Extract the (x, y) coordinate from the center of the cell holding the provided text.  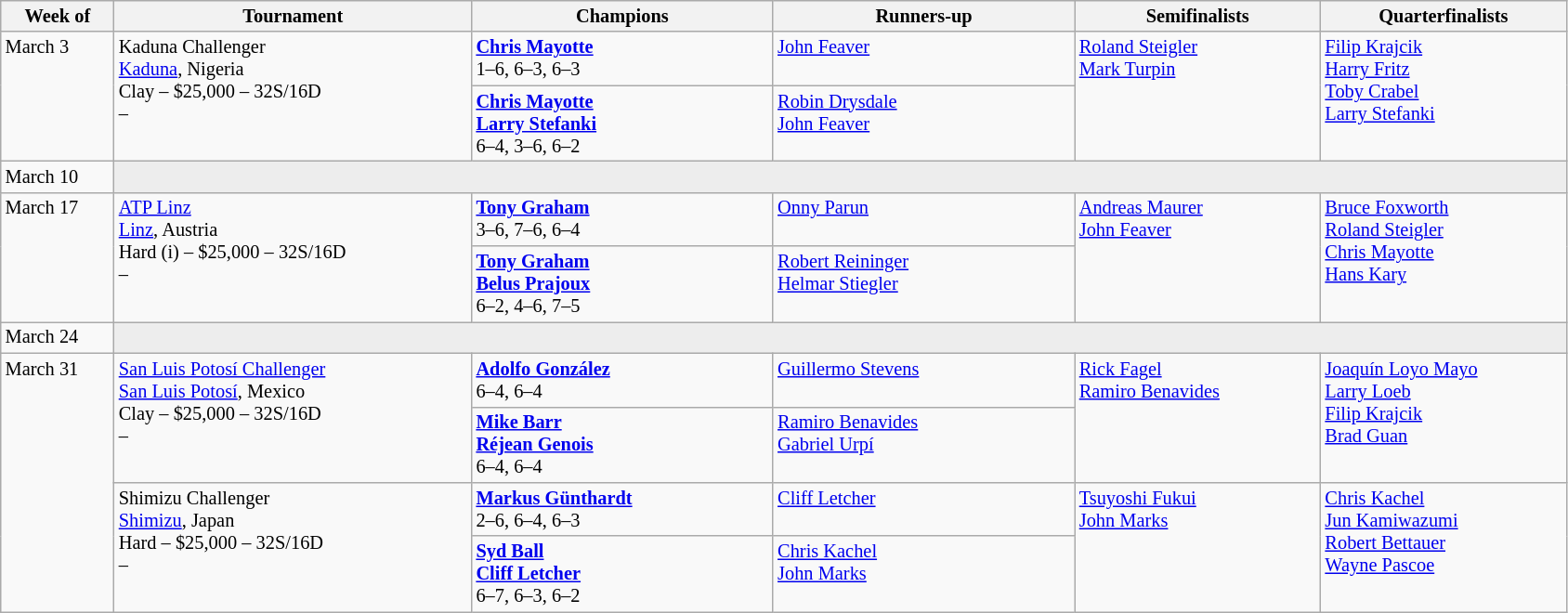
Robert Reininger Helmar Stiegler (923, 284)
Week of (58, 16)
Joaquín Loyo Mayo Larry Loeb Filip Krajcik Brad Guan (1444, 418)
Roland Steigler Mark Turpin (1198, 97)
Chris Kachel John Marks (923, 574)
Syd Ball Cliff Letcher6–7, 6–3, 6–2 (622, 574)
Robin Drysdale John Feaver (923, 124)
Semifinalists (1198, 16)
Ramiro Benavides Gabriel Urpí (923, 445)
March 10 (58, 176)
Runners-up (923, 16)
San Luis Potosí Challenger San Luis Potosí, MexicoClay – $25,000 – 32S/16D – (294, 418)
Chris Mayotte 1–6, 6–3, 6–3 (622, 59)
March 31 (58, 483)
Tsuyoshi Fukui John Marks (1198, 546)
Bruce Foxworth Roland Steigler Chris Mayotte Hans Kary (1444, 256)
Shimizu Challenger Shimizu, JapanHard – $25,000 – 32S/16D – (294, 546)
Chris Mayotte Larry Stefanki6–4, 3–6, 6–2 (622, 124)
Kaduna Challenger Kaduna, NigeriaClay – $25,000 – 32S/16D – (294, 97)
Markus Günthardt 2–6, 6–4, 6–3 (622, 509)
Rick Fagel Ramiro Benavides (1198, 418)
Champions (622, 16)
March 17 (58, 256)
Guillermo Stevens (923, 380)
Onny Parun (923, 219)
Adolfo González 6–4, 6–4 (622, 380)
Tony Graham 3–6, 7–6, 6–4 (622, 219)
Cliff Letcher (923, 509)
Tournament (294, 16)
John Feaver (923, 59)
Mike Barr Réjean Genois6–4, 6–4 (622, 445)
Chris Kachel Jun Kamiwazumi Robert Bettauer Wayne Pascoe (1444, 546)
Quarterfinalists (1444, 16)
Filip Krajcik Harry Fritz Toby Crabel Larry Stefanki (1444, 97)
March 24 (58, 337)
March 3 (58, 97)
Andreas Maurer John Feaver (1198, 256)
Tony Graham Belus Prajoux6–2, 4–6, 7–5 (622, 284)
ATP Linz Linz, AustriaHard (i) – $25,000 – 32S/16D – (294, 256)
